Return (x, y) of the center of cell containing provided text 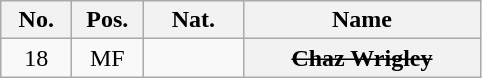
Name (362, 20)
Chaz Wrigley (362, 58)
Pos. (108, 20)
Nat. (194, 20)
18 (36, 58)
MF (108, 58)
No. (36, 20)
